Output the [X, Y] coordinate of the center of the cell containing the given text.  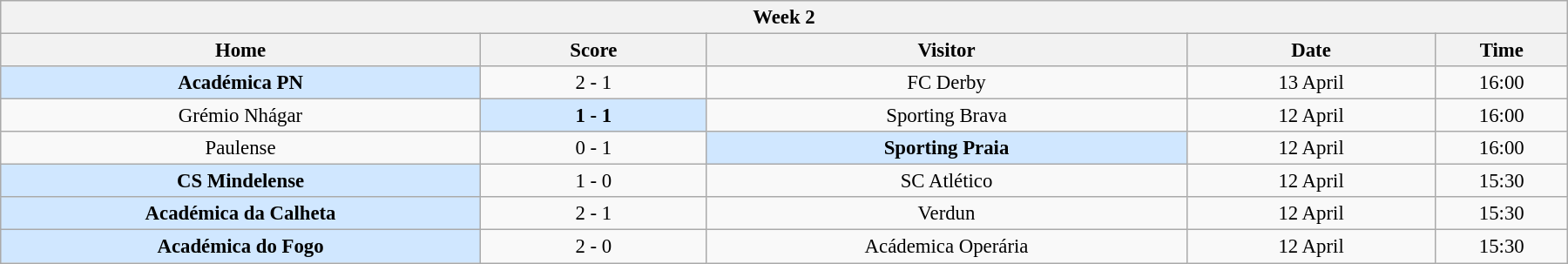
Académica PN [240, 83]
Verdun [947, 213]
Paulense [240, 148]
Grémio Nhágar [240, 116]
CS Mindelense [240, 181]
SC Atlético [947, 181]
1 - 0 [594, 181]
Home [240, 51]
Acádemica Operária [947, 247]
Date [1310, 51]
Sporting Brava [947, 116]
13 April [1310, 83]
Visitor [947, 51]
2 - 0 [594, 247]
0 - 1 [594, 148]
FC Derby [947, 83]
Académica da Calheta [240, 213]
1 - 1 [594, 116]
Académica do Fogo [240, 247]
Time [1502, 51]
Score [594, 51]
Week 2 [784, 17]
Sporting Praia [947, 148]
